Find where the given text appears and provide that cell's center as [X, Y] coordinate. 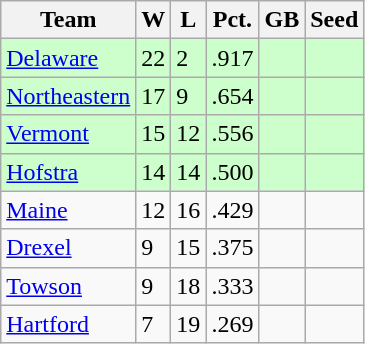
.917 [232, 58]
GB [282, 20]
Seed [334, 20]
Towson [68, 286]
.375 [232, 248]
Delaware [68, 58]
Northeastern [68, 96]
.500 [232, 172]
Vermont [68, 134]
17 [154, 96]
.556 [232, 134]
16 [188, 210]
.333 [232, 286]
2 [188, 58]
Team [68, 20]
.429 [232, 210]
.654 [232, 96]
19 [188, 324]
Pct. [232, 20]
18 [188, 286]
Maine [68, 210]
7 [154, 324]
Drexel [68, 248]
Hartford [68, 324]
.269 [232, 324]
Hofstra [68, 172]
W [154, 20]
L [188, 20]
22 [154, 58]
